Search for the cell housing the specified text and yield its (x, y) center coordinate. 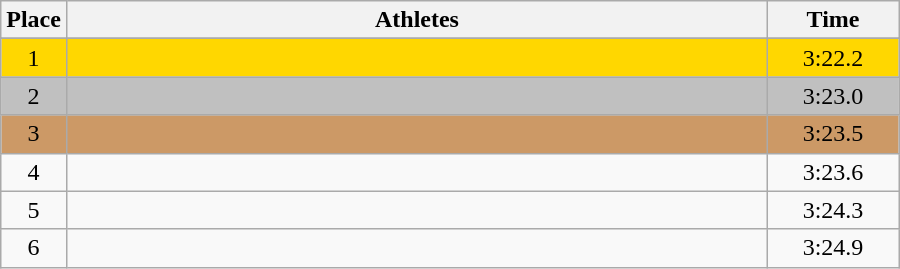
3:23.0 (834, 96)
Time (834, 20)
3:23.6 (834, 172)
3:24.3 (834, 210)
4 (34, 172)
1 (34, 58)
5 (34, 210)
6 (34, 248)
3:23.5 (834, 134)
2 (34, 96)
Athletes (416, 20)
Place (34, 20)
3:22.2 (834, 58)
3 (34, 134)
3:24.9 (834, 248)
